Locate the cell with the specified text and output its [x, y] center coordinate. 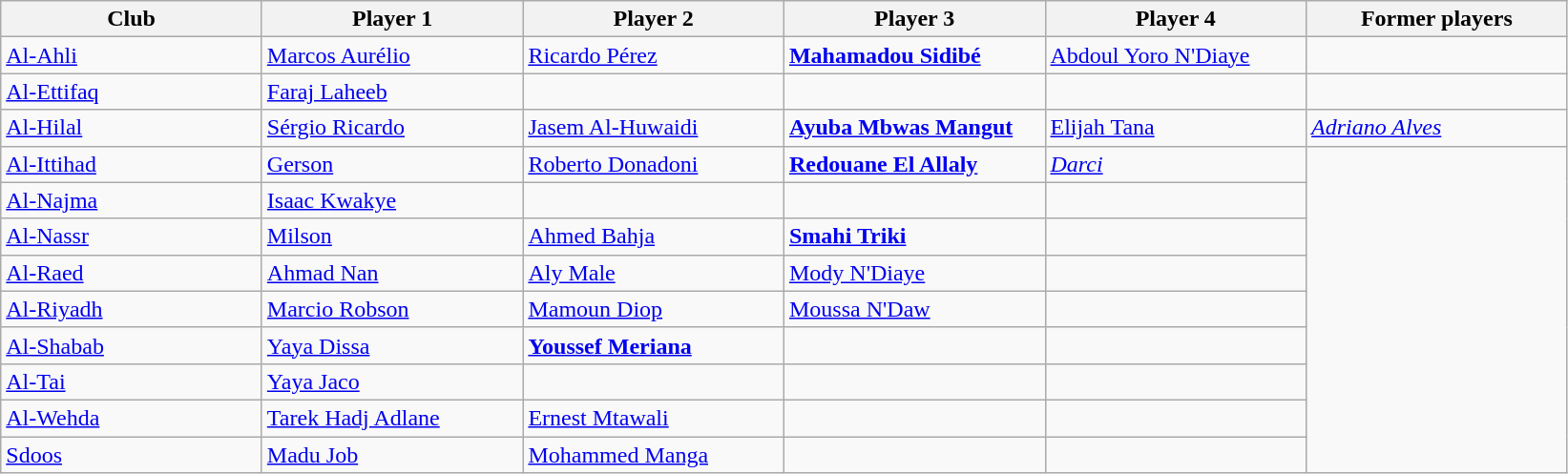
Milson [392, 237]
Al-Najma [132, 200]
Club [132, 19]
Smahi Triki [914, 237]
Madu Job [392, 455]
Elijah Tana [1176, 128]
Redouane El Allaly [914, 164]
Player 3 [914, 19]
Gerson [392, 164]
Al-Raed [132, 273]
Ricardo Pérez [654, 55]
Ernest Mtawali [654, 418]
Al-Hilal [132, 128]
Ayuba Mbwas Mangut [914, 128]
Ahmed Bahja [654, 237]
Darci [1176, 164]
Yaya Jaco [392, 381]
Isaac Kwakye [392, 200]
Yaya Dissa [392, 345]
Player 1 [392, 19]
Marcio Robson [392, 309]
Al-Wehda [132, 418]
Player 2 [654, 19]
Al-Riyadh [132, 309]
Al-Ettifaq [132, 92]
Sdoos [132, 455]
Jasem Al-Huwaidi [654, 128]
Al-Ittihad [132, 164]
Roberto Donadoni [654, 164]
Ahmad Nan [392, 273]
Al-Shabab [132, 345]
Aly Male [654, 273]
Abdoul Yoro N'Diaye [1176, 55]
Al-Tai [132, 381]
Moussa N'Daw [914, 309]
Player 4 [1176, 19]
Youssef Meriana [654, 345]
Tarek Hadj Adlane [392, 418]
Adriano Alves [1437, 128]
Sérgio Ricardo [392, 128]
Faraj Laheeb [392, 92]
Marcos Aurélio [392, 55]
Al-Nassr [132, 237]
Mody N'Diaye [914, 273]
Mahamadou Sidibé [914, 55]
Former players [1437, 19]
Mohammed Manga [654, 455]
Mamoun Diop [654, 309]
Al-Ahli [132, 55]
